Locate the cell with the specified text and output its (x, y) center coordinate. 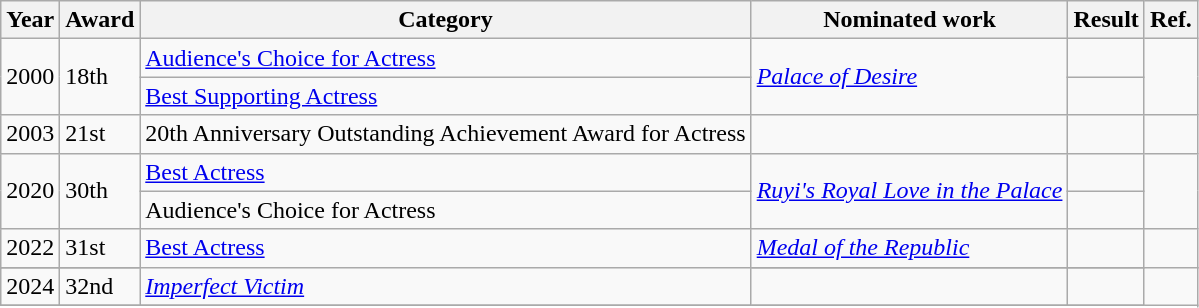
2020 (30, 191)
Best Supporting Actress (446, 96)
32nd (100, 286)
Imperfect Victim (446, 286)
2024 (30, 286)
Category (446, 20)
2003 (30, 134)
Ruyi's Royal Love in the Palace (910, 191)
Ref. (1170, 20)
Year (30, 20)
2000 (30, 77)
Result (1106, 20)
Palace of Desire (910, 77)
2022 (30, 248)
18th (100, 77)
21st (100, 134)
30th (100, 191)
31st (100, 248)
20th Anniversary Outstanding Achievement Award for Actress (446, 134)
Medal of the Republic (910, 248)
Nominated work (910, 20)
Award (100, 20)
